Detect which cell encompasses the target text, then output its [x, y] center coordinate. 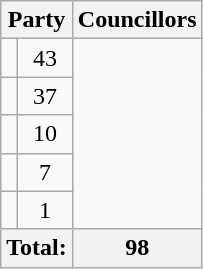
Total: [37, 248]
Party [37, 20]
Councillors [137, 20]
7 [45, 172]
43 [45, 58]
10 [45, 134]
37 [45, 96]
98 [137, 248]
1 [45, 210]
